Find where the given text appears and provide that cell's center as (x, y) coordinate. 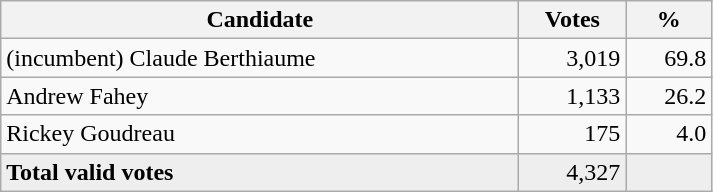
Candidate (260, 20)
Rickey Goudreau (260, 134)
Votes (572, 20)
1,133 (572, 96)
4,327 (572, 172)
69.8 (669, 58)
% (669, 20)
175 (572, 134)
26.2 (669, 96)
4.0 (669, 134)
3,019 (572, 58)
Total valid votes (260, 172)
(incumbent) Claude Berthiaume (260, 58)
Andrew Fahey (260, 96)
